Extract the (X, Y) coordinate from the center of the cell holding the provided text.  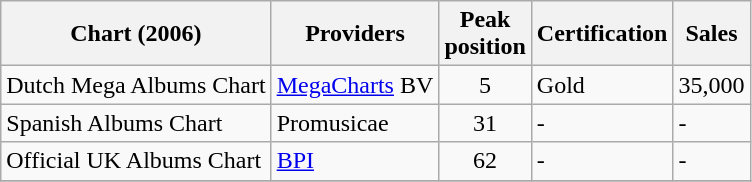
Peakposition (485, 34)
62 (485, 161)
Chart (2006) (136, 34)
Gold (602, 85)
Promusicae (355, 123)
31 (485, 123)
35,000 (712, 85)
5 (485, 85)
Dutch Mega Albums Chart (136, 85)
Providers (355, 34)
Spanish Albums Chart (136, 123)
Official UK Albums Chart (136, 161)
Sales (712, 34)
Certification (602, 34)
BPI (355, 161)
MegaCharts BV (355, 85)
